Identify which cell holds the provided text, then report its (X, Y) central coordinate. 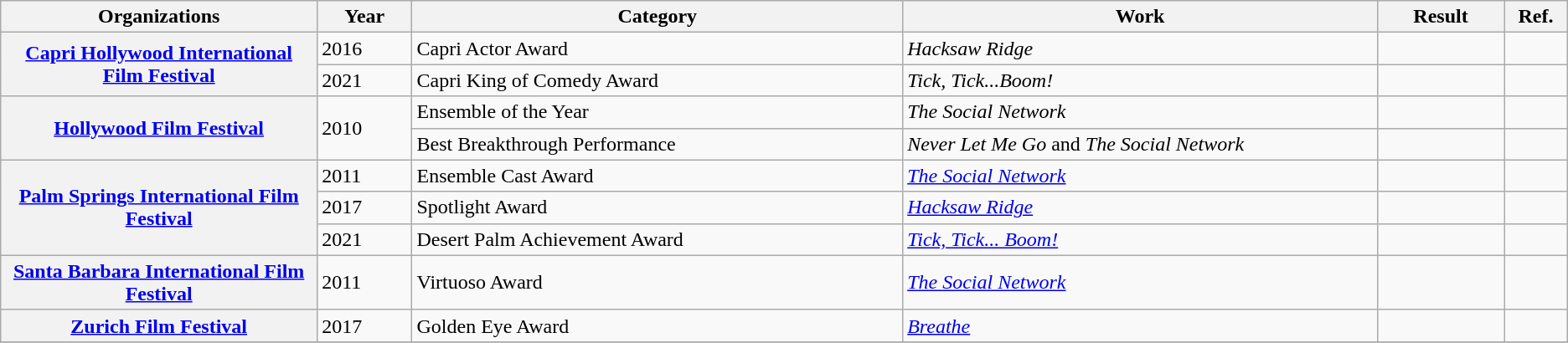
Santa Barbara International Film Festival (159, 283)
2016 (365, 49)
2010 (365, 128)
Zurich Film Festival (159, 325)
Category (658, 17)
Hollywood Film Festival (159, 128)
Best Breakthrough Performance (658, 144)
Year (365, 17)
Capri King of Comedy Award (658, 80)
Ensemble of the Year (658, 112)
Tick, Tick...Boom! (1141, 80)
Organizations (159, 17)
Result (1441, 17)
Palm Springs International Film Festival (159, 207)
Desert Palm Achievement Award (658, 239)
Work (1141, 17)
Capri Actor Award (658, 49)
Tick, Tick... Boom! (1141, 239)
Spotlight Award (658, 207)
Ref. (1536, 17)
Virtuoso Award (658, 283)
Capri Hollywood International Film Festival (159, 64)
Ensemble Cast Award (658, 176)
Breathe (1141, 325)
Golden Eye Award (658, 325)
Never Let Me Go and The Social Network (1141, 144)
